Search for the cell housing the specified text and yield its (x, y) center coordinate. 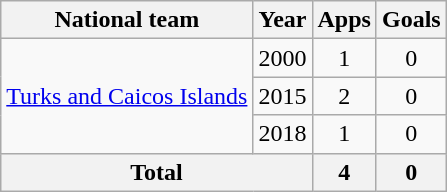
2 (344, 96)
Turks and Caicos Islands (127, 96)
2000 (282, 58)
4 (344, 172)
Year (282, 20)
2018 (282, 134)
Apps (344, 20)
2015 (282, 96)
Total (156, 172)
Goals (411, 20)
National team (127, 20)
